Determine the (x, y) coordinate at the center of the cell enclosing the given text.  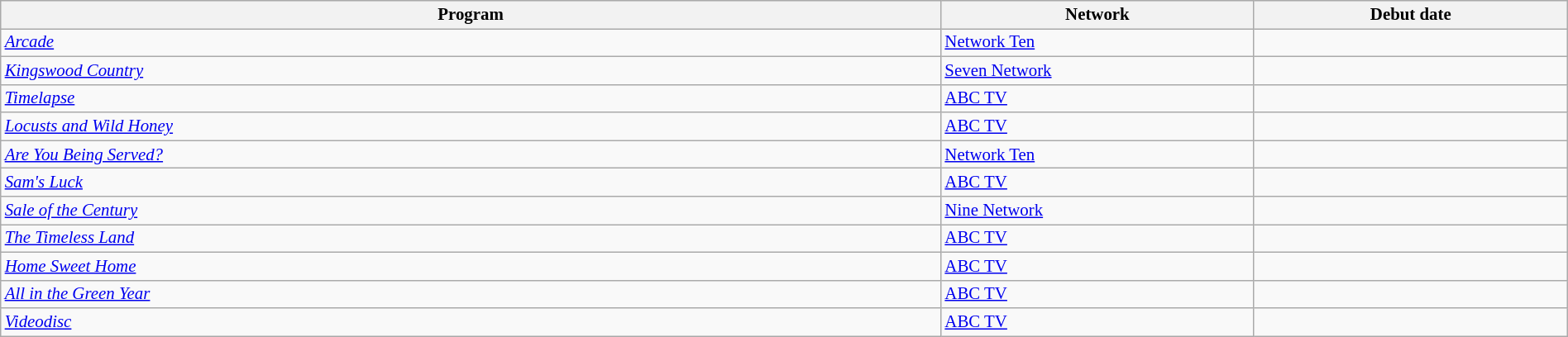
Kingswood Country (471, 70)
Seven Network (1097, 70)
Timelapse (471, 98)
All in the Green Year (471, 294)
The Timeless Land (471, 238)
Are You Being Served? (471, 154)
Program (471, 15)
Arcade (471, 42)
Sam's Luck (471, 183)
Home Sweet Home (471, 266)
Debut date (1411, 15)
Videodisc (471, 322)
Locusts and Wild Honey (471, 126)
Sale of the Century (471, 211)
Network (1097, 15)
Nine Network (1097, 211)
